From the cell containing the given text, extract its center point as [X, Y] coordinate. 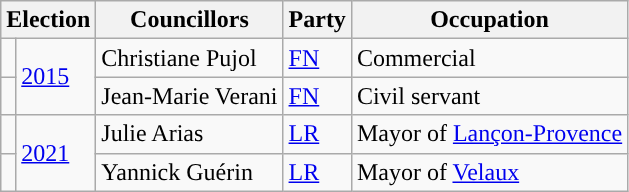
2015 [56, 77]
Yannick Guérin [190, 172]
Commercial [489, 58]
Councillors [190, 20]
Occupation [489, 20]
Party [317, 20]
Jean-Marie Verani [190, 96]
Election [48, 20]
Civil servant [489, 96]
2021 [56, 153]
Mayor of Lançon-Provence [489, 134]
Julie Arias [190, 134]
Mayor of Velaux [489, 172]
Christiane Pujol [190, 58]
